Locate the cell with the specified text and output its (X, Y) center coordinate. 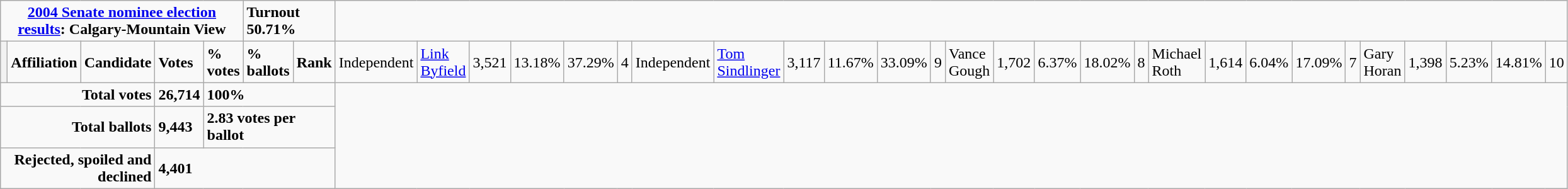
100% (270, 94)
26,714 (179, 94)
17.09% (1319, 62)
37.29% (591, 62)
9 (937, 62)
Link Byfield (444, 62)
Affiliation (44, 62)
9,443 (179, 127)
Tom Sindlinger (748, 62)
Total votes (78, 94)
Turnout 50.71% (289, 21)
6.04% (1269, 62)
% ballots (268, 62)
6.37% (1057, 62)
Michael Roth (1177, 62)
13.18% (537, 62)
2004 Senate nominee election results: Calgary-Mountain View (122, 21)
1,702 (1014, 62)
5.23% (1469, 62)
Candidate (118, 62)
33.09% (903, 62)
11.67% (850, 62)
Vance Gough (969, 62)
4,401 (245, 168)
Gary Horan (1382, 62)
3,521 (490, 62)
Rejected, spoiled and declined (78, 168)
4 (625, 62)
1,398 (1425, 62)
18.02% (1107, 62)
14.81% (1518, 62)
Total ballots (78, 127)
7 (1353, 62)
Rank (314, 62)
8 (1142, 62)
3,117 (804, 62)
% votes (223, 62)
Votes (179, 62)
1,614 (1226, 62)
10 (1556, 62)
2.83 votes per ballot (270, 127)
